Output the [X, Y] coordinate of the center of the cell containing the given text.  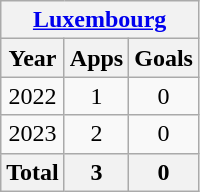
3 [96, 172]
2022 [33, 96]
Goals [164, 58]
2 [96, 134]
2023 [33, 134]
1 [96, 96]
Apps [96, 58]
Total [33, 172]
Year [33, 58]
Luxembourg [100, 20]
